Output the [X, Y] coordinate of the center of the cell containing the given text.  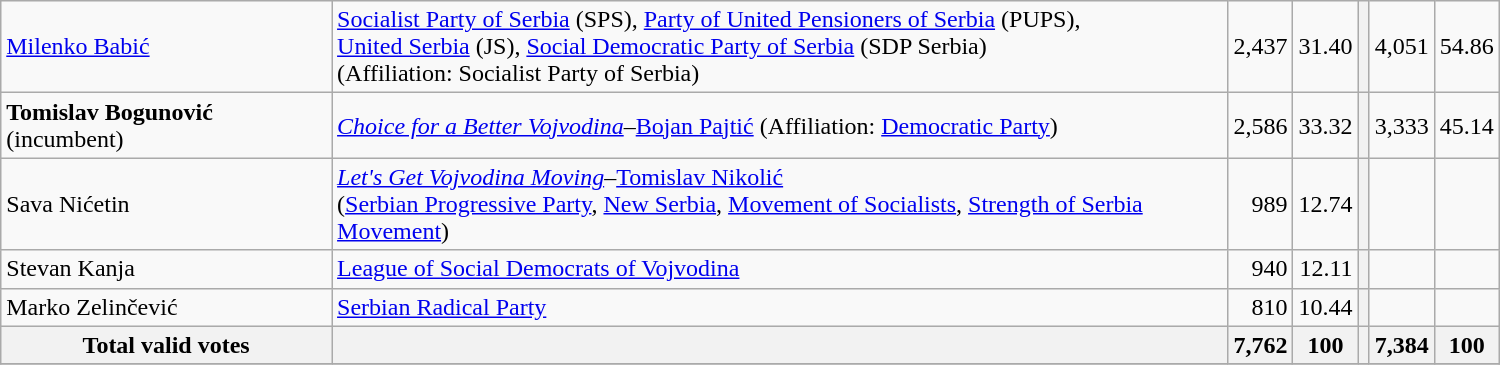
Choice for a Better Vojvodina–Bojan Pajtić (Affiliation: Democratic Party) [780, 126]
940 [1260, 269]
31.40 [1326, 47]
2,437 [1260, 47]
League of Social Democrats of Vojvodina [780, 269]
Stevan Kanja [166, 269]
12.74 [1326, 204]
Sava Nićetin [166, 204]
Tomislav Bogunović (incumbent) [166, 126]
989 [1260, 204]
12.11 [1326, 269]
3,333 [1402, 126]
10.44 [1326, 307]
45.14 [1466, 126]
Marko Zelinčević [166, 307]
2,586 [1260, 126]
7,384 [1402, 345]
810 [1260, 307]
Serbian Radical Party [780, 307]
Milenko Babić [166, 47]
7,762 [1260, 345]
Let's Get Vojvodina Moving–Tomislav Nikolić(Serbian Progressive Party, New Serbia, Movement of Socialists, Strength of Serbia Movement) [780, 204]
33.32 [1326, 126]
54.86 [1466, 47]
4,051 [1402, 47]
Total valid votes [166, 345]
